Find where the given text appears and provide that cell's center as (X, Y) coordinate. 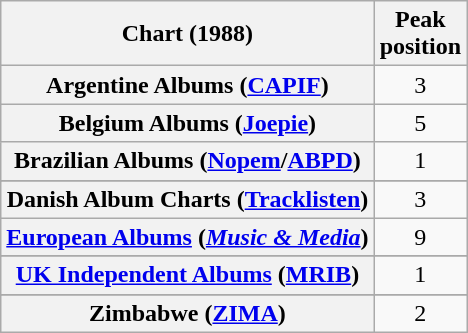
Belgium Albums (Joepie) (188, 123)
Zimbabwe (ZIMA) (188, 313)
9 (420, 237)
Brazilian Albums (Nopem/ABPD) (188, 161)
UK Independent Albums (MRIB) (188, 275)
2 (420, 313)
Peakposition (420, 34)
5 (420, 123)
European Albums (Music & Media) (188, 237)
Argentine Albums (CAPIF) (188, 85)
Chart (1988) (188, 34)
Danish Album Charts (Tracklisten) (188, 199)
